Capture the cell that displays the provided text and extract its [X, Y] central coordinate. 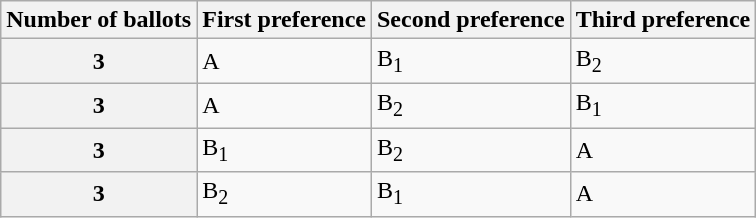
Number of ballots [99, 20]
Third preference [662, 20]
Second preference [470, 20]
First preference [284, 20]
